From the cell containing the given text, extract its center point as [x, y] coordinate. 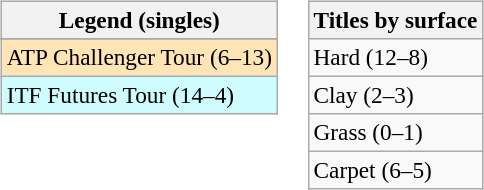
Carpet (6–5) [396, 171]
Hard (12–8) [396, 57]
ITF Futures Tour (14–4) [139, 95]
Grass (0–1) [396, 133]
Titles by surface [396, 20]
Clay (2–3) [396, 95]
Legend (singles) [139, 20]
ATP Challenger Tour (6–13) [139, 57]
